Extract the (x, y) coordinate from the center of the cell holding the provided text.  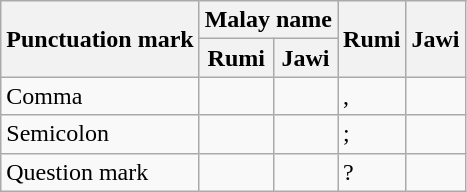
? (372, 172)
; (372, 134)
Malay name (268, 20)
Semicolon (100, 134)
, (372, 96)
Punctuation mark (100, 39)
Question mark (100, 172)
Comma (100, 96)
